Identify which cell holds the provided text, then report its (X, Y) central coordinate. 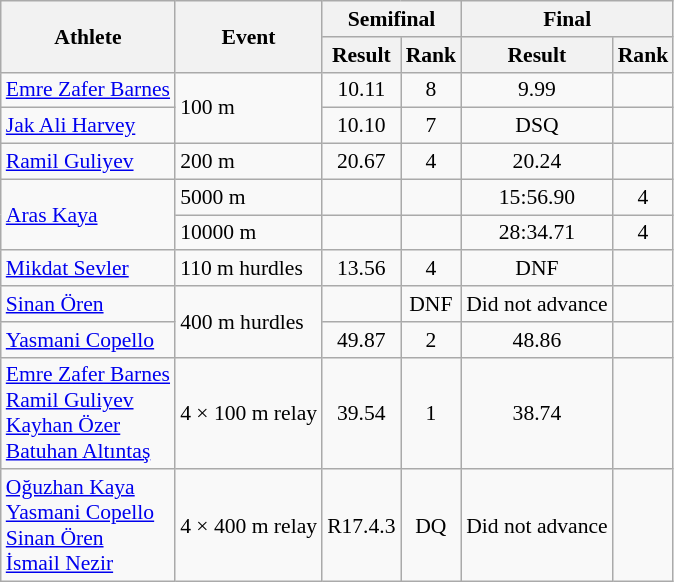
Event (248, 36)
5000 m (248, 197)
1 (432, 413)
49.87 (361, 340)
R17.4.3 (361, 526)
7 (432, 126)
Oğuzhan KayaYasmani CopelloSinan Örenİsmail Nezir (88, 526)
Mikdat Sevler (88, 269)
10.11 (361, 90)
DSQ (537, 126)
39.54 (361, 413)
2 (432, 340)
20.67 (361, 162)
Ramil Guliyev (88, 162)
10.10 (361, 126)
Athlete (88, 36)
DQ (432, 526)
Yasmani Copello (88, 340)
Sinan Ören (88, 304)
4 × 400 m relay (248, 526)
48.86 (537, 340)
28:34.71 (537, 233)
200 m (248, 162)
Final (567, 19)
Aras Kaya (88, 214)
110 m hurdles (248, 269)
Emre Zafer Barnes (88, 90)
9.99 (537, 90)
13.56 (361, 269)
Emre Zafer BarnesRamil GuliyevKayhan ÖzerBatuhan Altıntaş (88, 413)
38.74 (537, 413)
400 m hurdles (248, 322)
Semifinal (392, 19)
Jak Ali Harvey (88, 126)
10000 m (248, 233)
4 × 100 m relay (248, 413)
8 (432, 90)
20.24 (537, 162)
100 m (248, 108)
15:56.90 (537, 197)
